Capture the cell that displays the provided text and extract its (X, Y) central coordinate. 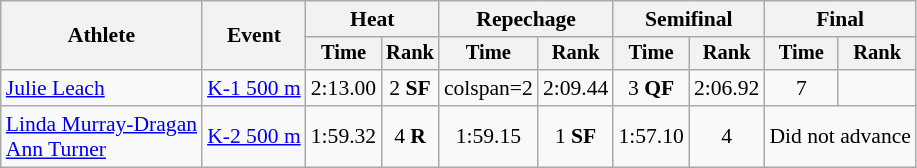
1:57.10 (650, 136)
Did not advance (840, 136)
Athlete (102, 36)
Julie Leach (102, 88)
4 R (410, 136)
1:59.32 (344, 136)
K-2 500 m (254, 136)
2:09.44 (576, 88)
K-1 500 m (254, 88)
2:06.92 (726, 88)
Final (840, 19)
4 (726, 136)
Linda Murray-DraganAnn Turner (102, 136)
1:59.15 (488, 136)
7 (801, 88)
Semifinal (688, 19)
colspan=2 (488, 88)
1 SF (576, 136)
Event (254, 36)
Heat (372, 19)
2 SF (410, 88)
Repechage (526, 19)
3 QF (650, 88)
2:13.00 (344, 88)
